Pinpoint the cell where the given text exists, returning its (x, y) midpoint coordinate. 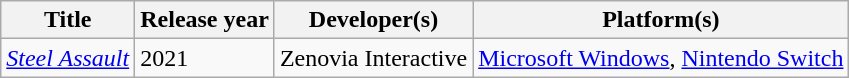
Platform(s) (661, 20)
Steel Assault (68, 58)
Zenovia Interactive (373, 58)
Developer(s) (373, 20)
Title (68, 20)
2021 (205, 58)
Release year (205, 20)
Microsoft Windows, Nintendo Switch (661, 58)
